Return [x, y] of the center of cell containing provided text 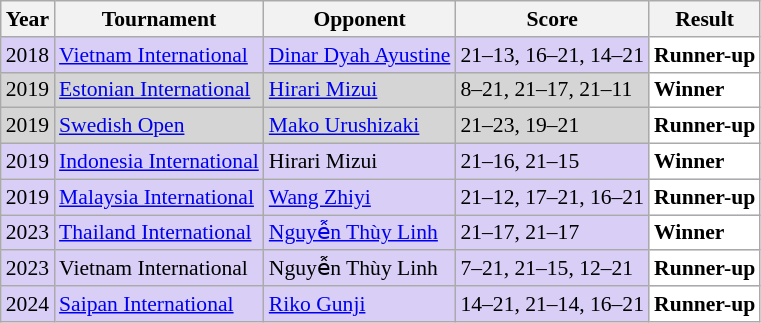
Year [28, 19]
Saipan International [159, 304]
21–17, 21–17 [552, 233]
Malaysia International [159, 197]
Result [704, 19]
21–12, 17–21, 16–21 [552, 197]
14–21, 21–14, 16–21 [552, 304]
8–21, 21–17, 21–11 [552, 90]
Indonesia International [159, 162]
2024 [28, 304]
Mako Urushizaki [360, 126]
Estonian International [159, 90]
Dinar Dyah Ayustine [360, 55]
2018 [28, 55]
Opponent [360, 19]
Wang Zhiyi [360, 197]
Tournament [159, 19]
21–16, 21–15 [552, 162]
7–21, 21–15, 12–21 [552, 269]
Thailand International [159, 233]
Swedish Open [159, 126]
21–23, 19–21 [552, 126]
Score [552, 19]
Riko Gunji [360, 304]
21–13, 16–21, 14–21 [552, 55]
